From the cell containing the given text, extract its center point as (x, y) coordinate. 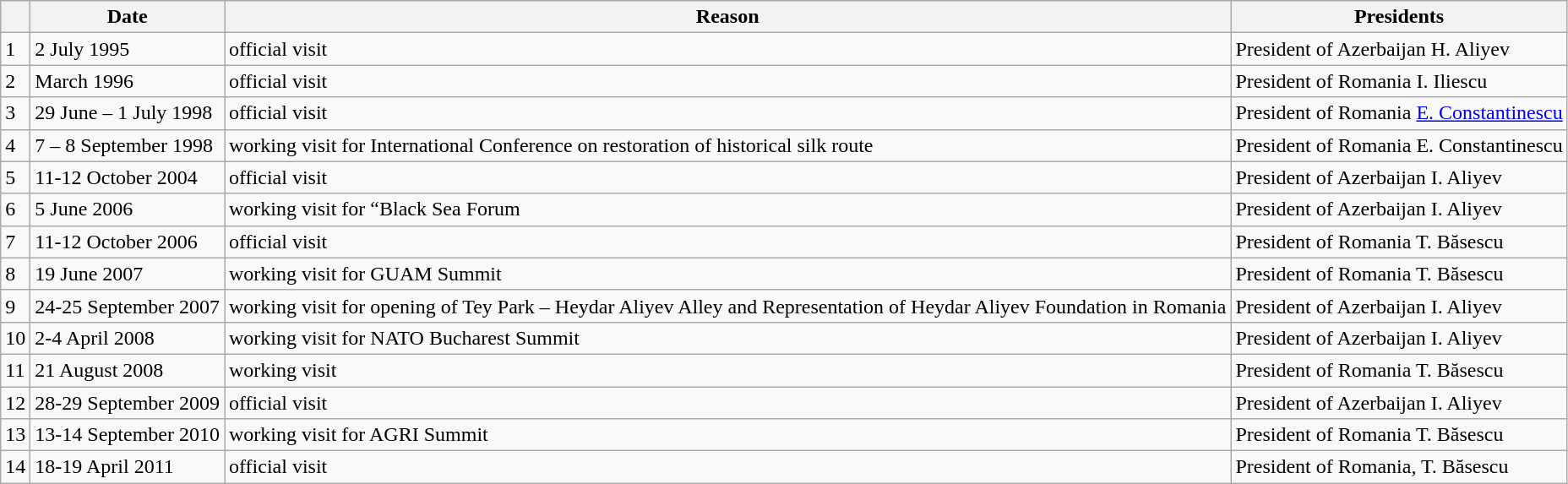
24-25 September 2007 (128, 306)
10 (15, 338)
3 (15, 113)
working visit for NATO Bucharest Summit (728, 338)
working visit for “Black Sea Forum (728, 209)
8 (15, 274)
11 (15, 370)
2-4 April 2008 (128, 338)
Presidents (1399, 17)
13-14 September 2010 (128, 435)
18-19 April 2011 (128, 467)
21 August 2008 (128, 370)
11-12 October 2004 (128, 177)
4 (15, 145)
working visit for GUAM Summit (728, 274)
President of Romania, T. Băsescu (1399, 467)
7 – 8 September 1998 (128, 145)
Reason (728, 17)
working visit for AGRI Summit (728, 435)
6 (15, 209)
1 (15, 49)
working visit for International Conference on restoration of historical silk route (728, 145)
2 (15, 81)
14 (15, 467)
11-12 October 2006 (128, 242)
Date (128, 17)
March 1996 (128, 81)
5 (15, 177)
19 June 2007 (128, 274)
13 (15, 435)
28-29 September 2009 (128, 403)
President of Azerbaijan H. Aliyev (1399, 49)
working visit (728, 370)
9 (15, 306)
7 (15, 242)
working visit for opening of Tey Park – Heydar Aliyev Alley and Representation of Heydar Aliyev Foundation in Romania (728, 306)
2 July 1995 (128, 49)
12 (15, 403)
President of Romania I. Iliescu (1399, 81)
5 June 2006 (128, 209)
29 June – 1 July 1998 (128, 113)
